Return the (x, y) coordinate for the center point of the cell that contains the specified text.  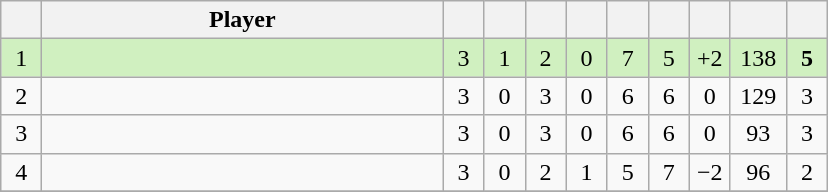
138 (758, 58)
93 (758, 134)
Player (242, 20)
129 (758, 96)
−2 (710, 172)
+2 (710, 58)
4 (22, 172)
96 (758, 172)
